Output the (X, Y) coordinate of the center of the cell containing the given text.  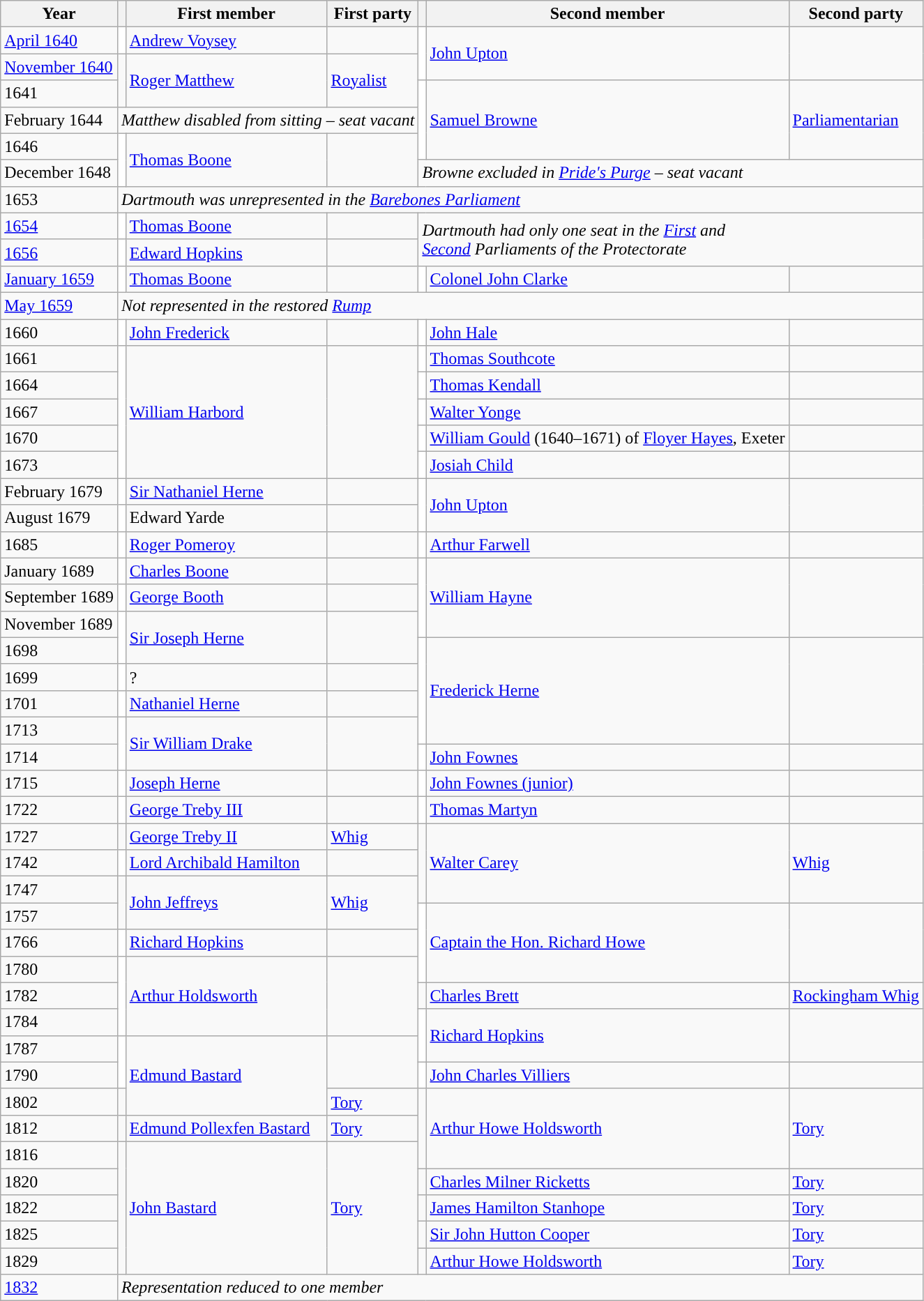
Parliamentarian (856, 120)
1701 (59, 703)
January 1659 (59, 279)
1822 (59, 1208)
1660 (59, 333)
December 1648 (59, 173)
Second member (607, 14)
1656 (59, 252)
Second party (856, 14)
May 1659 (59, 305)
Dartmouth was unrepresented in the Barebones Parliament (520, 199)
James Hamilton Stanhope (607, 1208)
1812 (59, 1128)
1654 (59, 226)
Year (59, 14)
April 1640 (59, 40)
Andrew Voysey (226, 40)
Edward Hopkins (226, 252)
1670 (59, 439)
1766 (59, 943)
Joseph Herne (226, 784)
John Jeffreys (226, 903)
John Charles Villiers (607, 1075)
John Hale (607, 333)
1664 (59, 386)
Colonel John Clarke (607, 279)
1802 (59, 1102)
Edmund Pollexfen Bastard (226, 1128)
1790 (59, 1075)
Dartmouth had only one seat in the First and Second Parliaments of the Protectorate (671, 239)
Lord Archibald Hamilton (226, 863)
Rockingham Whig (856, 996)
Walter Carey (607, 863)
Charles Boone (226, 571)
Arthur Farwell (607, 545)
Matthew disabled from sitting – seat vacant (268, 120)
John Fownes (607, 756)
1722 (59, 810)
1829 (59, 1261)
Walter Yonge (607, 412)
1653 (59, 199)
1784 (59, 1022)
February 1679 (59, 492)
Sir William Drake (226, 743)
Sir Nathaniel Herne (226, 492)
1787 (59, 1049)
1825 (59, 1235)
Royalist (372, 80)
William Hayne (607, 598)
1816 (59, 1155)
Charles Milner Ricketts (607, 1182)
William Gould (1640–1671) of Floyer Hayes, Exeter (607, 439)
Roger Pomeroy (226, 545)
Captain the Hon. Richard Howe (607, 943)
1661 (59, 359)
Representation reduced to one member (520, 1288)
William Harbord (226, 412)
Sir John Hutton Cooper (607, 1235)
1715 (59, 784)
Thomas Martyn (607, 810)
John Frederick (226, 333)
Arthur Holdsworth (226, 996)
Charles Brett (607, 996)
1667 (59, 412)
September 1689 (59, 598)
1673 (59, 465)
Nathaniel Herne (226, 703)
Thomas Southcote (607, 359)
1742 (59, 863)
November 1689 (59, 624)
1646 (59, 146)
Not represented in the restored Rump (520, 305)
Browne excluded in Pride's Purge – seat vacant (671, 173)
George Treby III (226, 810)
John Bastard (226, 1208)
1832 (59, 1288)
1713 (59, 730)
John Fownes (junior) (607, 784)
August 1679 (59, 518)
1820 (59, 1182)
1714 (59, 756)
? (226, 677)
1782 (59, 996)
1699 (59, 677)
Frederick Herne (607, 690)
Edmund Bastard (226, 1075)
February 1644 (59, 120)
First member (226, 14)
Thomas Kendall (607, 386)
Roger Matthew (226, 80)
Josiah Child (607, 465)
January 1689 (59, 571)
1780 (59, 969)
Sir Joseph Herne (226, 637)
1757 (59, 916)
1641 (59, 93)
1685 (59, 545)
Samuel Browne (607, 120)
1747 (59, 890)
George Treby II (226, 837)
November 1640 (59, 67)
1698 (59, 650)
George Booth (226, 598)
1727 (59, 837)
First party (372, 14)
Edward Yarde (226, 518)
